Return [X, Y] of the center of cell containing provided text 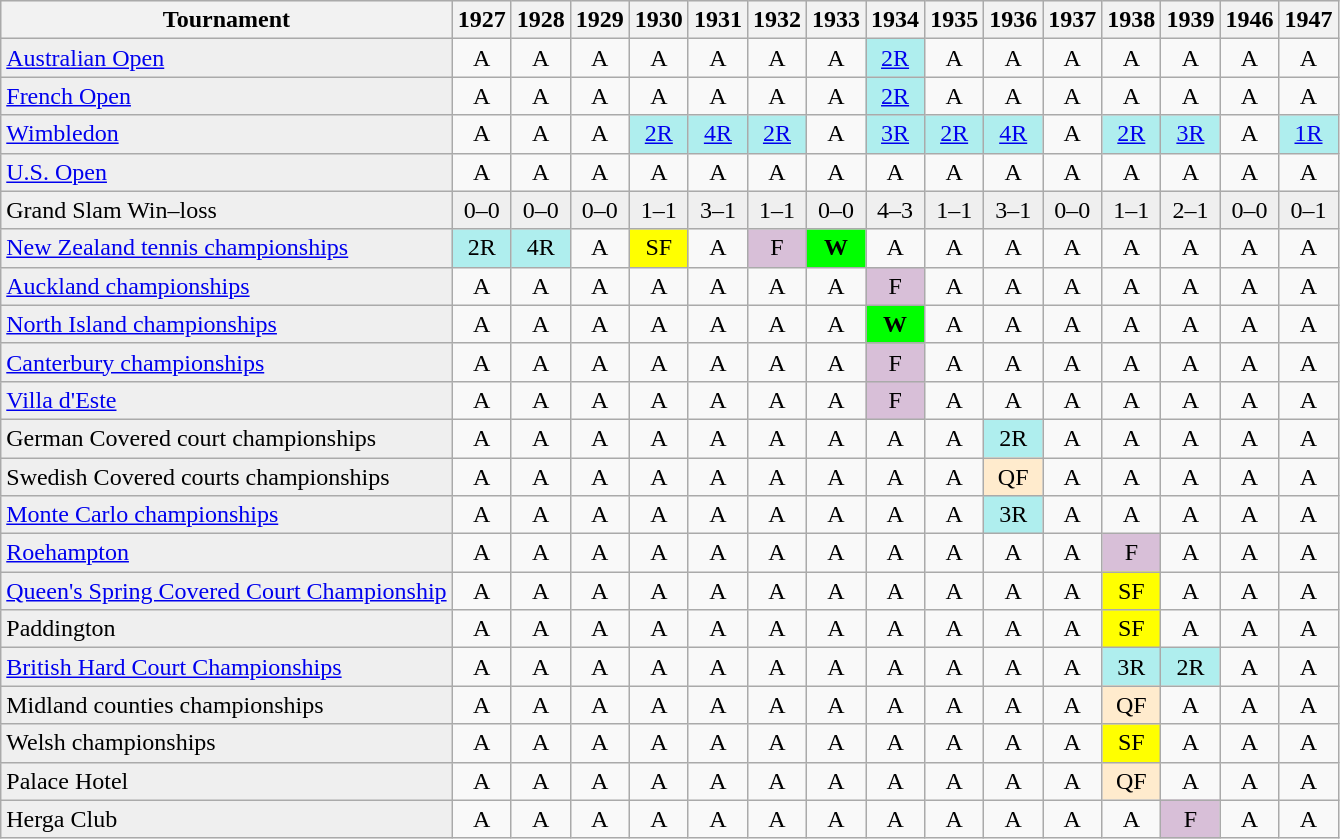
New Zealand tennis championships [226, 248]
North Island championships [226, 324]
1937 [1072, 20]
Tournament [226, 20]
Paddington [226, 629]
0–1 [1308, 210]
Monte Carlo championships [226, 515]
Wimbledon [226, 134]
1932 [776, 20]
1947 [1308, 20]
Grand Slam Win–loss [226, 210]
1946 [1250, 20]
1R [1308, 134]
Australian Open [226, 58]
1934 [896, 20]
Swedish Covered courts championships [226, 477]
1939 [1190, 20]
1933 [836, 20]
U.S. Open [226, 172]
British Hard Court Championships [226, 667]
Welsh championships [226, 743]
German Covered court championships [226, 438]
Villa d'Este [226, 400]
1935 [954, 20]
Queen's Spring Covered Court Championship [226, 591]
4–3 [896, 210]
Palace Hotel [226, 781]
Herga Club [226, 819]
1927 [482, 20]
1936 [1014, 20]
1929 [600, 20]
1928 [540, 20]
Midland counties championships [226, 705]
1931 [718, 20]
1938 [1132, 20]
Canterbury championships [226, 362]
1930 [658, 20]
Roehampton [226, 553]
2–1 [1190, 210]
French Open [226, 96]
Auckland championships [226, 286]
